Locate the cell with the specified text and output its (X, Y) center coordinate. 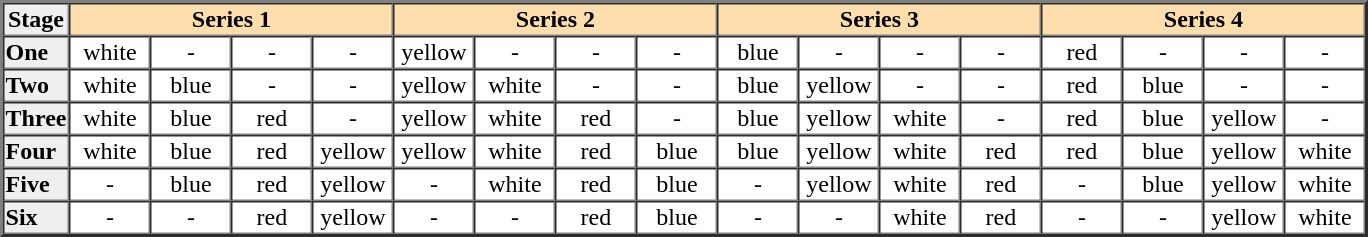
Series 4 (1203, 20)
Six (36, 218)
Series 1 (231, 20)
Series 2 (555, 20)
Stage (36, 20)
One (36, 52)
Series 3 (879, 20)
Two (36, 86)
Three (36, 118)
Five (36, 184)
Four (36, 152)
